Capture the cell that displays the provided text and extract its [X, Y] central coordinate. 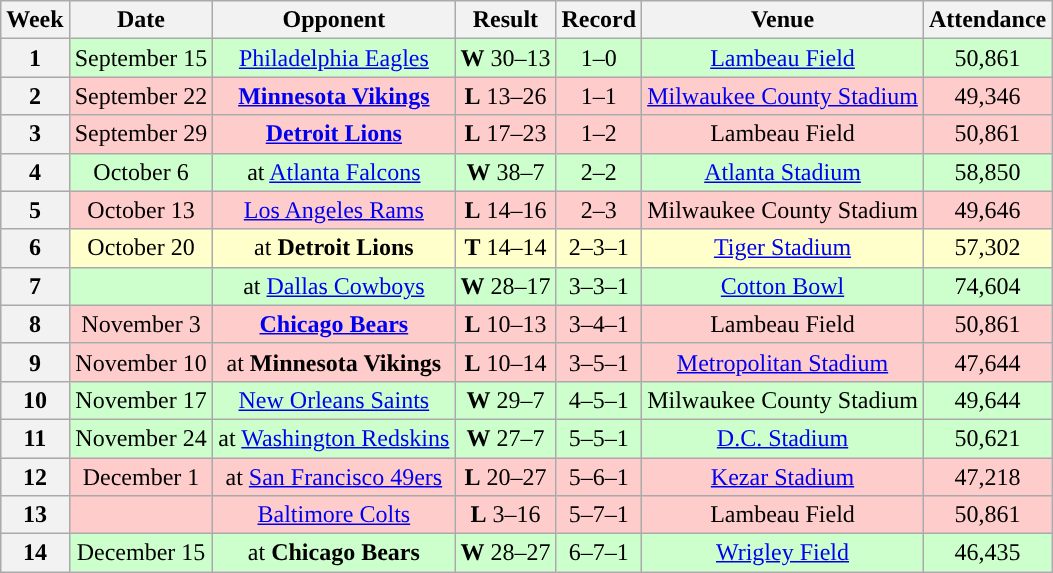
1–0 [599, 58]
at San Francisco 49ers [334, 477]
Tiger Stadium [783, 248]
November 24 [141, 438]
October 20 [141, 248]
5–5–1 [599, 438]
Baltimore Colts [334, 515]
W 28–27 [506, 553]
1–1 [599, 96]
November 3 [141, 324]
5–6–1 [599, 477]
3 [35, 134]
Record [599, 20]
at Chicago Bears [334, 553]
1 [35, 58]
New Orleans Saints [334, 400]
2–3–1 [599, 248]
October 13 [141, 210]
Atlanta Stadium [783, 172]
Minnesota Vikings [334, 96]
Week [35, 20]
49,644 [987, 400]
Detroit Lions [334, 134]
T 14–14 [506, 248]
2–3 [599, 210]
W 28–17 [506, 286]
5 [35, 210]
Venue [783, 20]
Kezar Stadium [783, 477]
2–2 [599, 172]
Result [506, 20]
5–7–1 [599, 515]
12 [35, 477]
7 [35, 286]
14 [35, 553]
L 20–27 [506, 477]
50,621 [987, 438]
W 38–7 [506, 172]
September 29 [141, 134]
58,850 [987, 172]
W 29–7 [506, 400]
3–3–1 [599, 286]
Chicago Bears [334, 324]
at Detroit Lions [334, 248]
47,218 [987, 477]
9 [35, 362]
at Minnesota Vikings [334, 362]
December 1 [141, 477]
6 [35, 248]
September 15 [141, 58]
September 22 [141, 96]
L 17–23 [506, 134]
Date [141, 20]
L 14–16 [506, 210]
1–2 [599, 134]
10 [35, 400]
W 30–13 [506, 58]
December 15 [141, 553]
11 [35, 438]
Metropolitan Stadium [783, 362]
4–5–1 [599, 400]
Cotton Bowl [783, 286]
47,644 [987, 362]
57,302 [987, 248]
L 3–16 [506, 515]
November 17 [141, 400]
at Atlanta Falcons [334, 172]
8 [35, 324]
49,346 [987, 96]
3–4–1 [599, 324]
at Washington Redskins [334, 438]
Attendance [987, 20]
Wrigley Field [783, 553]
November 10 [141, 362]
Los Angeles Rams [334, 210]
13 [35, 515]
Philadelphia Eagles [334, 58]
L 13–26 [506, 96]
6–7–1 [599, 553]
74,604 [987, 286]
4 [35, 172]
46,435 [987, 553]
Opponent [334, 20]
3–5–1 [599, 362]
W 27–7 [506, 438]
L 10–14 [506, 362]
49,646 [987, 210]
L 10–13 [506, 324]
at Dallas Cowboys [334, 286]
D.C. Stadium [783, 438]
October 6 [141, 172]
2 [35, 96]
